Find where the given text appears and provide that cell's center as [X, Y] coordinate. 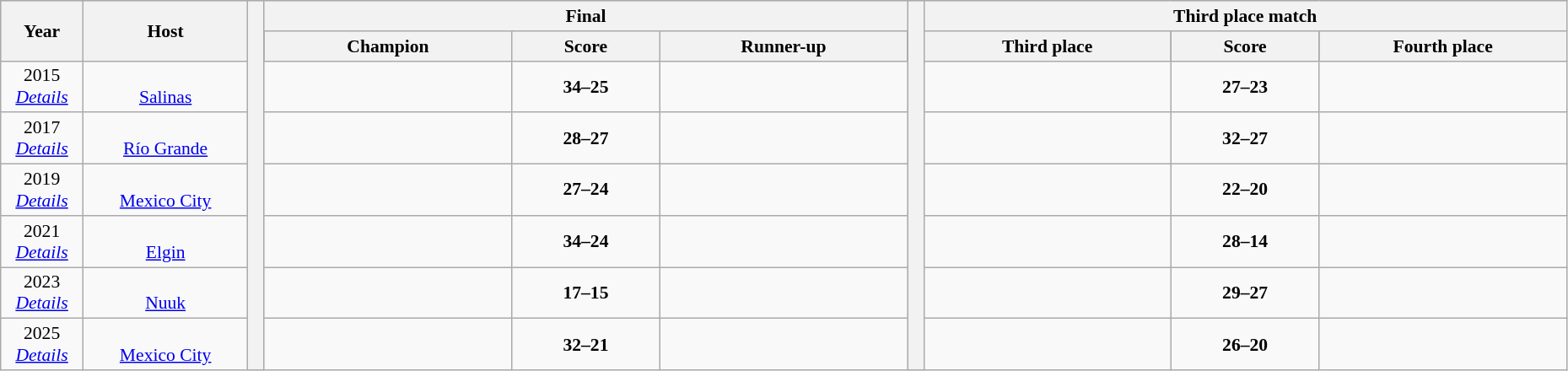
29–27 [1245, 293]
34–24 [586, 241]
Final [585, 16]
22–20 [1245, 191]
Nuuk [165, 293]
Salinas [165, 86]
Champion [388, 46]
Elgin [165, 241]
Third place match [1245, 16]
17–15 [586, 293]
2017Details [42, 138]
2015Details [42, 86]
26–20 [1245, 344]
34–25 [586, 86]
28–14 [1245, 241]
Year [42, 30]
32–21 [586, 344]
2023Details [42, 293]
32–27 [1245, 138]
27–23 [1245, 86]
Host [165, 30]
2025Details [42, 344]
27–24 [586, 191]
Third place [1048, 46]
Fourth place [1442, 46]
28–27 [586, 138]
Runner-up [783, 46]
Río Grande [165, 138]
2019Details [42, 191]
2021Details [42, 241]
